Locate the cell with the specified text and output its (X, Y) center coordinate. 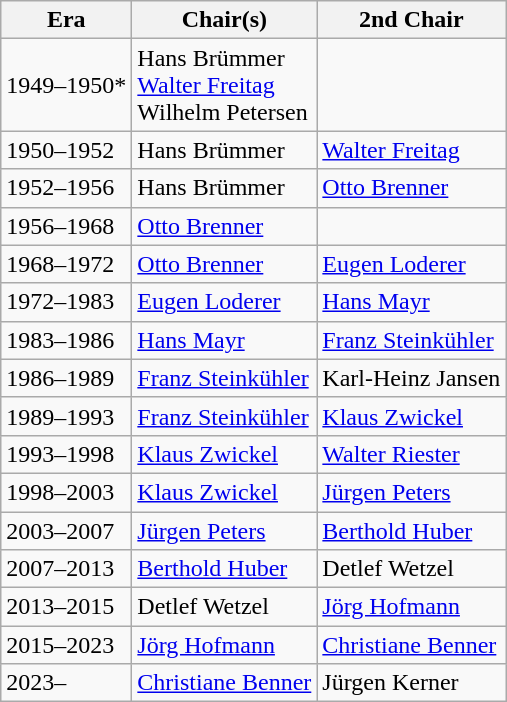
Karl-Heinz Jansen (412, 378)
2023– (66, 683)
Era (66, 20)
1949–1950* (66, 85)
2003–2007 (66, 531)
Hans BrümmerWalter FreitagWilhelm Petersen (224, 85)
1993–1998 (66, 454)
2015–2023 (66, 645)
1950–1952 (66, 150)
1989–1993 (66, 416)
Walter Freitag (412, 150)
Walter Riester (412, 454)
1972–1983 (66, 302)
2007–2013 (66, 569)
1983–1986 (66, 340)
1968–1972 (66, 264)
1998–2003 (66, 492)
Jürgen Kerner (412, 683)
1986–1989 (66, 378)
1956–1968 (66, 226)
2nd Chair (412, 20)
2013–2015 (66, 607)
1952–1956 (66, 188)
Chair(s) (224, 20)
